Find where the given text appears and provide that cell's center as (x, y) coordinate. 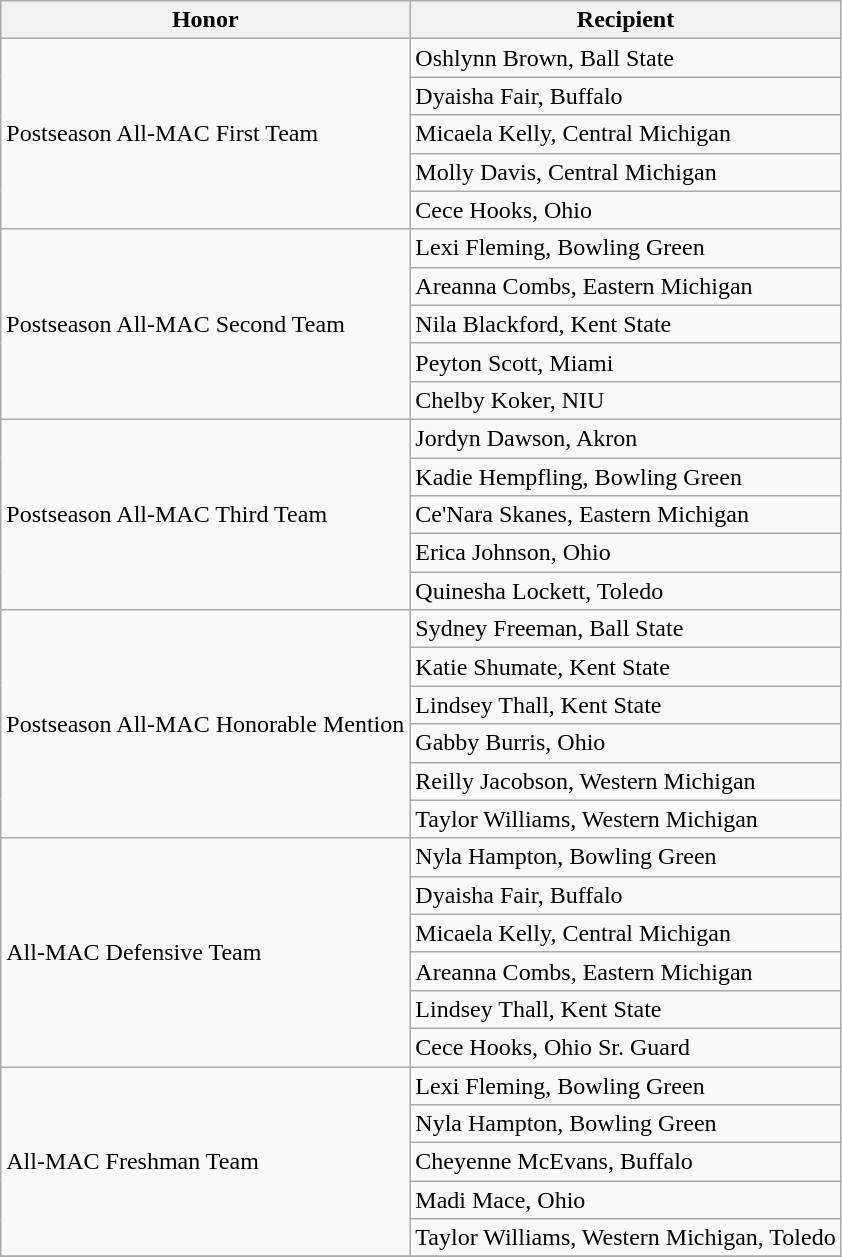
Jordyn Dawson, Akron (626, 438)
Reilly Jacobson, Western Michigan (626, 781)
Quinesha Lockett, Toledo (626, 591)
Molly Davis, Central Michigan (626, 172)
Chelby Koker, NIU (626, 400)
Katie Shumate, Kent State (626, 667)
Kadie Hempfling, Bowling Green (626, 477)
Erica Johnson, Ohio (626, 553)
Honor (206, 20)
Cheyenne McEvans, Buffalo (626, 1162)
Madi Mace, Ohio (626, 1200)
Gabby Burris, Ohio (626, 743)
All-MAC Defensive Team (206, 952)
Recipient (626, 20)
Postseason All-MAC First Team (206, 134)
All-MAC Freshman Team (206, 1161)
Sydney Freeman, Ball State (626, 629)
Postseason All-MAC Second Team (206, 324)
Cece Hooks, Ohio Sr. Guard (626, 1047)
Taylor Williams, Western Michigan, Toledo (626, 1238)
Oshlynn Brown, Ball State (626, 58)
Ce'Nara Skanes, Eastern Michigan (626, 515)
Postseason All-MAC Honorable Mention (206, 724)
Taylor Williams, Western Michigan (626, 819)
Peyton Scott, Miami (626, 362)
Postseason All-MAC Third Team (206, 514)
Cece Hooks, Ohio (626, 210)
Nila Blackford, Kent State (626, 324)
